Capture the cell that displays the provided text and extract its (x, y) central coordinate. 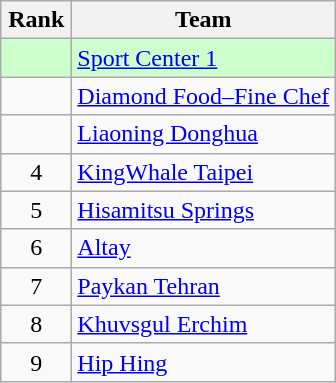
Liaoning Donghua (204, 134)
Altay (204, 248)
Khuvsgul Erchim (204, 324)
Hip Hing (204, 362)
6 (36, 248)
Sport Center 1 (204, 58)
Team (204, 20)
KingWhale Taipei (204, 172)
7 (36, 286)
Hisamitsu Springs (204, 210)
Rank (36, 20)
4 (36, 172)
9 (36, 362)
Diamond Food–Fine Chef (204, 96)
5 (36, 210)
Paykan Tehran (204, 286)
8 (36, 324)
